From the cell containing the given text, extract its center point as (X, Y) coordinate. 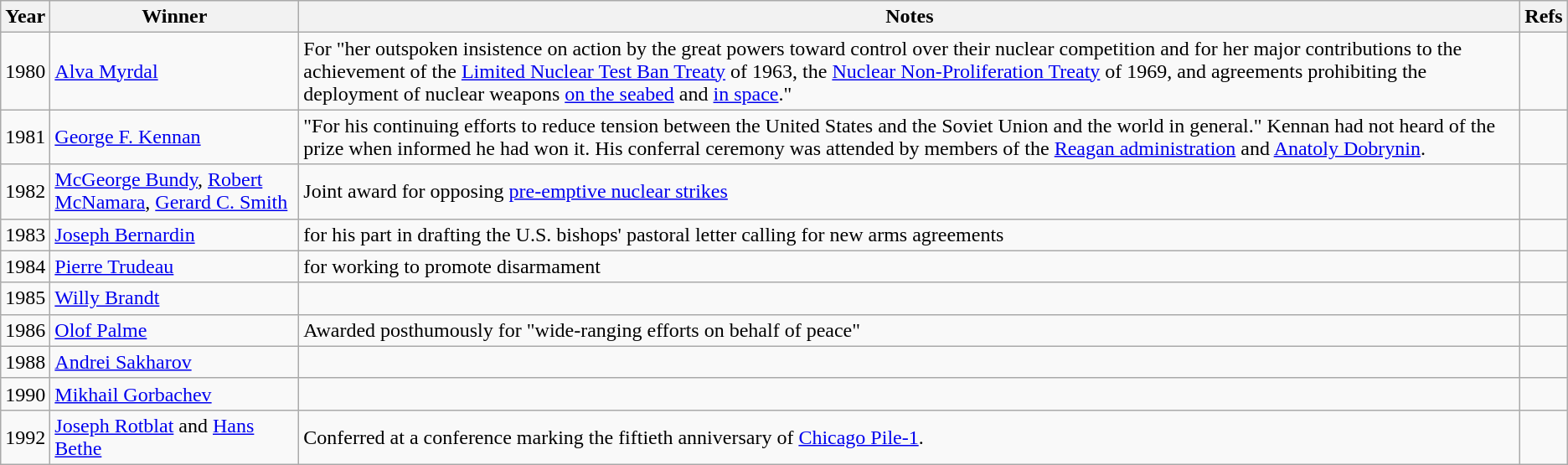
1980 (25, 71)
for his part in drafting the U.S. bishops' pastoral letter calling for new arms agreements (910, 235)
1990 (25, 394)
Olof Palme (174, 330)
1984 (25, 266)
Joseph Bernardin (174, 235)
Awarded posthumously for "wide-ranging efforts on behalf of peace" (910, 330)
Year (25, 17)
Mikhail Gorbachev (174, 394)
Joint award for opposing pre-emptive nuclear strikes (910, 191)
Joseph Rotblat and Hans Bethe (174, 437)
Andrei Sakharov (174, 362)
Refs (1544, 17)
1992 (25, 437)
1983 (25, 235)
Notes (910, 17)
for working to promote disarmament (910, 266)
1988 (25, 362)
Pierre Trudeau (174, 266)
1981 (25, 137)
1982 (25, 191)
1986 (25, 330)
Alva Myrdal (174, 71)
Willy Brandt (174, 298)
Conferred at a conference marking the fiftieth anniversary of Chicago Pile-1. (910, 437)
Winner (174, 17)
McGeorge Bundy, Robert McNamara, Gerard C. Smith (174, 191)
1985 (25, 298)
George F. Kennan (174, 137)
